Locate the cell with the specified text and output its [X, Y] center coordinate. 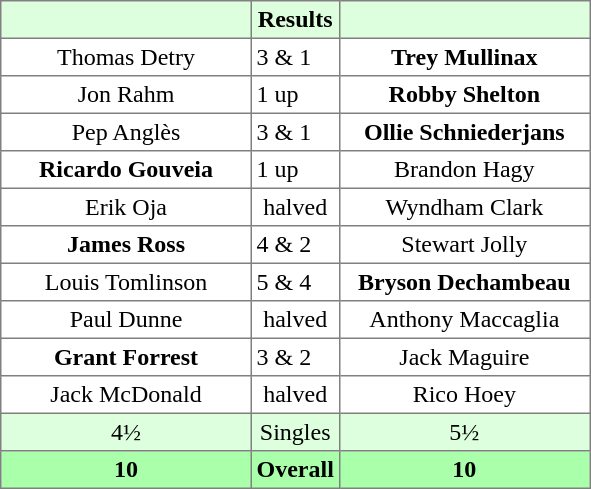
Singles [295, 432]
4 & 2 [295, 245]
3 & 2 [295, 357]
Ricardo Gouveia [126, 170]
Jack Maguire [464, 357]
Bryson Dechambeau [464, 282]
5 & 4 [295, 282]
Overall [295, 470]
Anthony Maccaglia [464, 320]
Paul Dunne [126, 320]
Brandon Hagy [464, 170]
Thomas Detry [126, 57]
James Ross [126, 245]
Results [295, 20]
Ollie Schniederjans [464, 132]
4½ [126, 432]
Jack McDonald [126, 395]
Rico Hoey [464, 395]
Trey Mullinax [464, 57]
Louis Tomlinson [126, 282]
Wyndham Clark [464, 207]
Jon Rahm [126, 95]
Grant Forrest [126, 357]
Pep Anglès [126, 132]
Robby Shelton [464, 95]
Erik Oja [126, 207]
Stewart Jolly [464, 245]
5½ [464, 432]
